Provide the [x, y] coordinate of the cell's center where the given text is located.  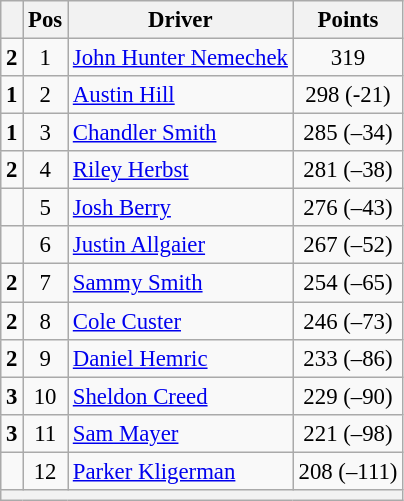
7 [46, 283]
229 (–90) [348, 396]
Josh Berry [181, 208]
6 [46, 245]
5 [46, 208]
319 [348, 58]
11 [46, 433]
276 (–43) [348, 208]
Justin Allgaier [181, 245]
Driver [181, 20]
Austin Hill [181, 95]
233 (–86) [348, 358]
281 (–38) [348, 170]
4 [46, 170]
285 (–34) [348, 133]
Riley Herbst [181, 170]
Sheldon Creed [181, 396]
Daniel Hemric [181, 358]
10 [46, 396]
221 (–98) [348, 433]
Chandler Smith [181, 133]
267 (–52) [348, 245]
208 (–111) [348, 471]
Pos [46, 20]
Sam Mayer [181, 433]
254 (–65) [348, 283]
Points [348, 20]
8 [46, 321]
Sammy Smith [181, 283]
12 [46, 471]
246 (–73) [348, 321]
298 (-21) [348, 95]
Cole Custer [181, 321]
Parker Kligerman [181, 471]
9 [46, 358]
John Hunter Nemechek [181, 58]
